Scan for the cell matching the given text and deliver its (X, Y) coordinate at center. 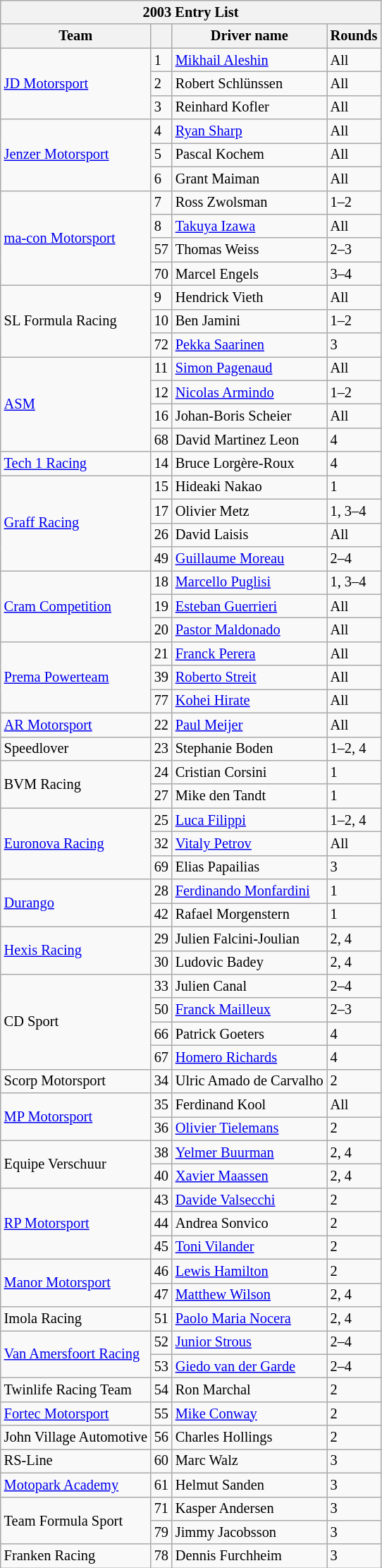
Reinhard Kofler (249, 107)
8 (161, 226)
Matthew Wilson (249, 1295)
43 (161, 1200)
34 (161, 1081)
61 (161, 1485)
Ulric Amado de Carvalho (249, 1081)
Motopark Academy (76, 1485)
32 (161, 843)
60 (161, 1461)
45 (161, 1247)
Franken Racing (76, 1556)
2003 Entry List (190, 12)
David Martinez Leon (249, 440)
Ross Zwolsman (249, 203)
21 (161, 653)
Robert Schlünssen (249, 83)
16 (161, 416)
Stephanie Boden (249, 749)
71 (161, 1509)
46 (161, 1271)
Franck Mailleux (249, 1010)
27 (161, 796)
Graff Racing (76, 522)
Ben Jamini (249, 321)
Tech 1 Racing (76, 464)
6 (161, 179)
Ryan Sharp (249, 131)
25 (161, 820)
Patrick Goeters (249, 1034)
Ferdinando Monfardini (249, 891)
Equipe Verschuur (76, 1164)
Ferdinand Kool (249, 1105)
Andrea Sonvico (249, 1224)
Paul Meijer (249, 725)
Charles Hollings (249, 1437)
Nicolas Armindo (249, 392)
Vitaly Petrov (249, 843)
Luca Filippi (249, 820)
68 (161, 440)
Fortec Motorsport (76, 1413)
Dennis Furchheim (249, 1556)
Prema Powerteam (76, 677)
49 (161, 558)
SL Formula Racing (76, 320)
67 (161, 1057)
Cristian Corsini (249, 772)
56 (161, 1437)
Jimmy Jacobsson (249, 1532)
Helmut Sanden (249, 1485)
24 (161, 772)
11 (161, 368)
Speedlover (76, 749)
Franck Perera (249, 653)
72 (161, 345)
Kasper Andersen (249, 1509)
Yelmer Buurman (249, 1152)
14 (161, 464)
Team (76, 36)
18 (161, 582)
Mikhail Aleshin (249, 60)
Takuya Izawa (249, 226)
MP Motorsport (76, 1116)
77 (161, 701)
52 (161, 1342)
Ron Marchal (249, 1389)
35 (161, 1105)
Toni Vilander (249, 1247)
33 (161, 986)
3–4 (354, 274)
RP Motorsport (76, 1224)
Davide Valsecchi (249, 1200)
44 (161, 1224)
17 (161, 511)
79 (161, 1532)
Hexis Racing (76, 950)
Grant Maiman (249, 179)
28 (161, 891)
55 (161, 1413)
20 (161, 629)
10 (161, 321)
Durango (76, 903)
36 (161, 1128)
Roberto Streit (249, 677)
Mike den Tandt (249, 796)
Homero Richards (249, 1057)
ma-con Motorsport (76, 239)
26 (161, 535)
53 (161, 1366)
78 (161, 1556)
Mike Conway (249, 1413)
Olivier Tielemans (249, 1128)
Imola Racing (76, 1318)
Julien Canal (249, 986)
7 (161, 203)
69 (161, 867)
Ludovic Badey (249, 963)
Driver name (249, 36)
Van Amersfoort Racing (76, 1353)
Kohei Hirate (249, 701)
JD Motorsport (76, 83)
Pekka Saarinen (249, 345)
Paolo Maria Nocera (249, 1318)
57 (161, 250)
ASM (76, 404)
39 (161, 677)
CD Sport (76, 1022)
Hendrick Vieth (249, 297)
Rafael Morgenstern (249, 915)
David Laisis (249, 535)
30 (161, 963)
50 (161, 1010)
Twinlife Racing Team (76, 1389)
Euronova Racing (76, 844)
Guillaume Moreau (249, 558)
Johan-Boris Scheier (249, 416)
Lewis Hamilton (249, 1271)
66 (161, 1034)
Xavier Maassen (249, 1176)
BVM Racing (76, 783)
51 (161, 1318)
42 (161, 915)
RS-Line (76, 1461)
Esteban Guerrieri (249, 606)
Pascal Kochem (249, 155)
15 (161, 487)
Rounds (354, 36)
Simon Pagenaud (249, 368)
Marc Walz (249, 1461)
12 (161, 392)
Pastor Maldonado (249, 629)
Manor Motorsport (76, 1283)
54 (161, 1389)
Hideaki Nakao (249, 487)
Jenzer Motorsport (76, 155)
38 (161, 1152)
Elias Papailias (249, 867)
Olivier Metz (249, 511)
Marcel Engels (249, 274)
29 (161, 939)
Junior Strous (249, 1342)
Marcello Puglisi (249, 582)
23 (161, 749)
AR Motorsport (76, 725)
John Village Automotive (76, 1437)
Thomas Weiss (249, 250)
19 (161, 606)
40 (161, 1176)
Team Formula Sport (76, 1520)
Julien Falcini-Joulian (249, 939)
22 (161, 725)
70 (161, 274)
47 (161, 1295)
9 (161, 297)
Giedo van der Garde (249, 1366)
5 (161, 155)
Cram Competition (76, 605)
Scorp Motorsport (76, 1081)
Bruce Lorgère-Roux (249, 464)
